Detect which cell encompasses the target text, then output its [x, y] center coordinate. 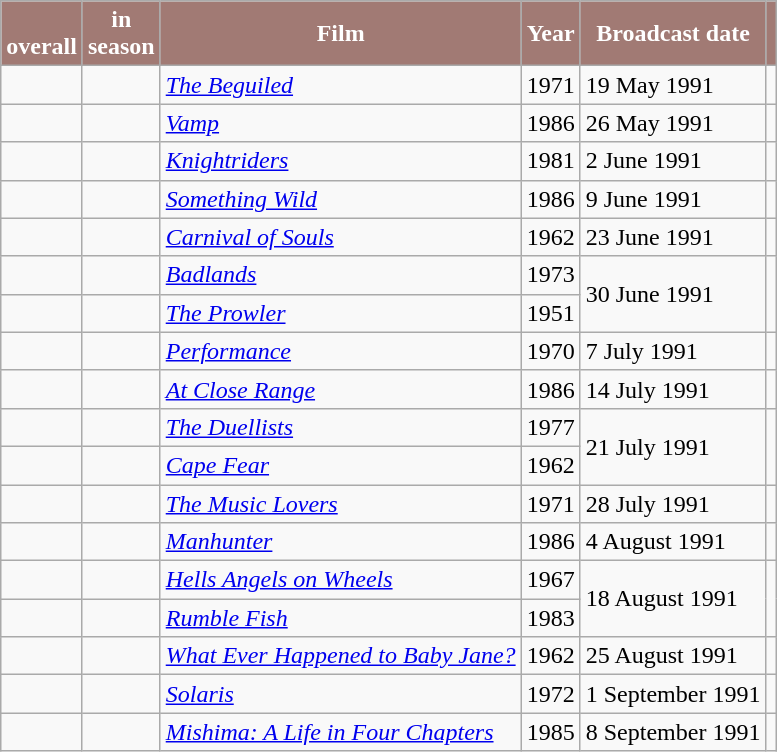
The Beguiled [340, 85]
28 July 1991 [673, 503]
1970 [550, 351]
At Close Range [340, 389]
What Ever Happened to Baby Jane? [340, 656]
Manhunter [340, 542]
Year [550, 34]
inseason [121, 34]
Cape Fear [340, 465]
Knightriders [340, 161]
overall [42, 34]
The Duellists [340, 427]
30 June 1991 [673, 294]
Mishima: A Life in Four Chapters [340, 732]
Hells Angels on Wheels [340, 580]
2 June 1991 [673, 161]
1 September 1991 [673, 694]
1981 [550, 161]
Badlands [340, 275]
18 August 1991 [673, 599]
Broadcast date [673, 34]
1985 [550, 732]
Carnival of Souls [340, 237]
14 July 1991 [673, 389]
1972 [550, 694]
26 May 1991 [673, 123]
1951 [550, 313]
Film [340, 34]
4 August 1991 [673, 542]
21 July 1991 [673, 446]
8 September 1991 [673, 732]
Solaris [340, 694]
1977 [550, 427]
23 June 1991 [673, 237]
19 May 1991 [673, 85]
1983 [550, 618]
Rumble Fish [340, 618]
Something Wild [340, 199]
7 July 1991 [673, 351]
Vamp [340, 123]
Performance [340, 351]
The Prowler [340, 313]
9 June 1991 [673, 199]
25 August 1991 [673, 656]
1967 [550, 580]
The Music Lovers [340, 503]
1973 [550, 275]
